Return the (X, Y) coordinate for the center point of the cell that contains the specified text.  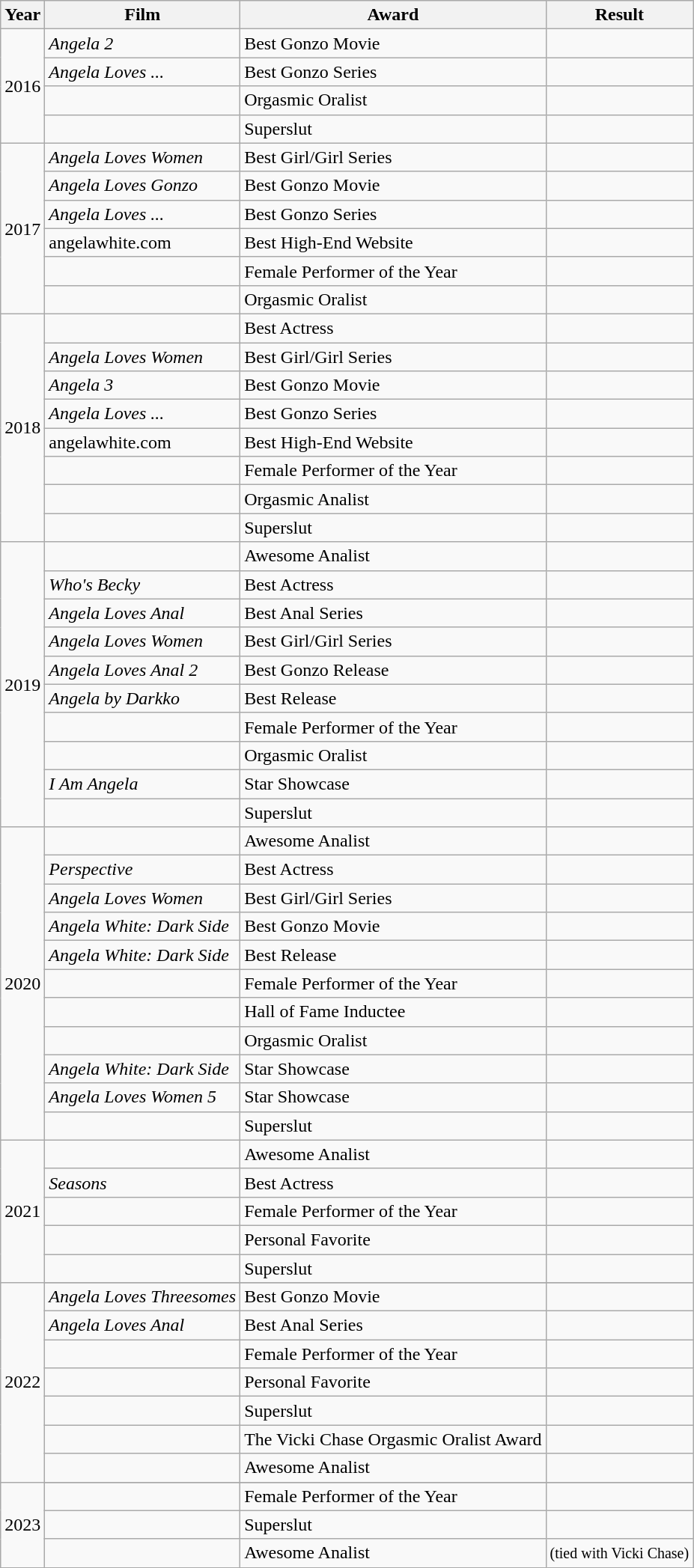
2017 (22, 228)
Angela Loves Women 5 (142, 1097)
Best Gonzo Release (393, 670)
Angela by Darkko (142, 698)
Angela Loves Anal 2 (142, 670)
2018 (22, 427)
(tied with Vicki Chase) (620, 1553)
2020 (22, 983)
Angela Loves Threesomes (142, 1297)
Year (22, 15)
The Vicki Chase Orgasmic Oralist Award (393, 1439)
Hall of Fame Inductee (393, 1012)
Perspective (142, 870)
I Am Angela (142, 784)
Result (620, 15)
2023 (22, 1525)
Angela 3 (142, 385)
2021 (22, 1211)
Film (142, 15)
Angela 2 (142, 43)
Award (393, 15)
Seasons (142, 1183)
Orgasmic Analist (393, 499)
2019 (22, 684)
Angela Loves Gonzo (142, 186)
2022 (22, 1382)
Who's Becky (142, 585)
2016 (22, 86)
